Detect which cell encompasses the target text, then output its [x, y] center coordinate. 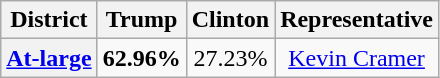
Trump [142, 20]
27.23% [230, 58]
Representative [357, 20]
At-large [49, 58]
District [49, 20]
62.96% [142, 58]
Kevin Cramer [357, 58]
Clinton [230, 20]
